Pinpoint the cell where the given text exists, returning its [X, Y] midpoint coordinate. 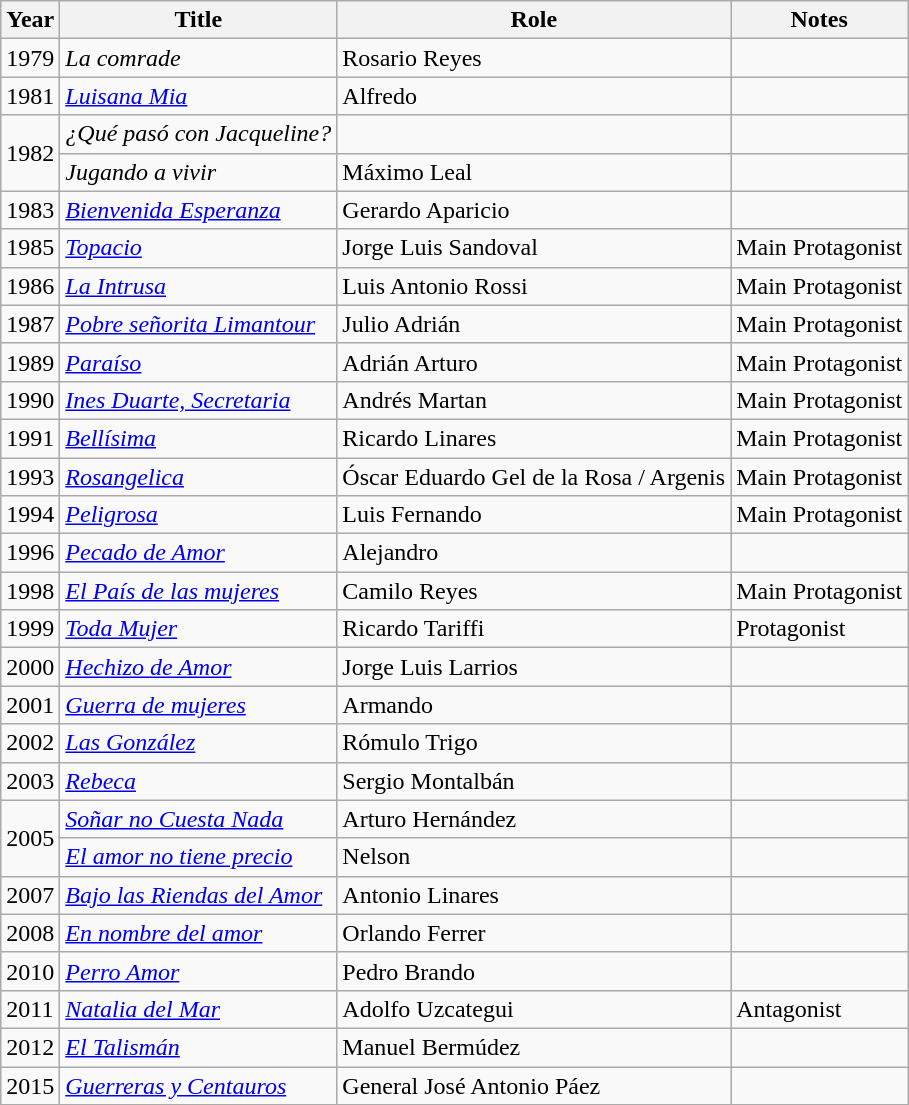
Las González [198, 743]
Pedro Brando [534, 971]
1982 [30, 153]
Pecado de Amor [198, 553]
Ines Duarte, Secretaria [198, 400]
2010 [30, 971]
Jorge Luis Larrios [534, 667]
Rómulo Trigo [534, 743]
2000 [30, 667]
2012 [30, 1047]
1998 [30, 591]
Jugando a vivir [198, 172]
La comrade [198, 58]
Guerreras y Centauros [198, 1085]
Bienvenida Esperanza [198, 210]
2015 [30, 1085]
Peligrosa [198, 515]
El amor no tiene precio [198, 857]
Hechizo de Amor [198, 667]
En nombre del amor [198, 933]
Natalia del Mar [198, 1009]
Julio Adrián [534, 324]
Toda Mujer [198, 629]
1994 [30, 515]
Alfredo [534, 96]
Jorge Luis Sandoval [534, 248]
Ricardo Linares [534, 438]
¿Qué pasó con Jacqueline? [198, 134]
Adolfo Uzcategui [534, 1009]
2001 [30, 705]
Adrián Arturo [534, 362]
1981 [30, 96]
2011 [30, 1009]
Rosangelica [198, 477]
2008 [30, 933]
Armando [534, 705]
2003 [30, 781]
Nelson [534, 857]
1999 [30, 629]
Luis Antonio Rossi [534, 286]
Rosario Reyes [534, 58]
Rebeca [198, 781]
Protagonist [820, 629]
Year [30, 20]
Antonio Linares [534, 895]
Manuel Bermúdez [534, 1047]
Topacio [198, 248]
1985 [30, 248]
Gerardo Aparicio [534, 210]
2007 [30, 895]
Alejandro [534, 553]
Luis Fernando [534, 515]
General José Antonio Páez [534, 1085]
Andrés Martan [534, 400]
Pobre señorita Limantour [198, 324]
Guerra de mujeres [198, 705]
Óscar Eduardo Gel de la Rosa / Argenis [534, 477]
Notes [820, 20]
1983 [30, 210]
Bajo las Riendas del Amor [198, 895]
2002 [30, 743]
1991 [30, 438]
Máximo Leal [534, 172]
1979 [30, 58]
Arturo Hernández [534, 819]
1987 [30, 324]
Role [534, 20]
Soñar no Cuesta Nada [198, 819]
Title [198, 20]
2005 [30, 838]
Bellísima [198, 438]
Ricardo Tariffi [534, 629]
Camilo Reyes [534, 591]
El Talismán [198, 1047]
Luisana Mia [198, 96]
Paraíso [198, 362]
1989 [30, 362]
Orlando Ferrer [534, 933]
Perro Amor [198, 971]
La Intrusa [198, 286]
1990 [30, 400]
Antagonist [820, 1009]
1996 [30, 553]
1986 [30, 286]
1993 [30, 477]
Sergio Montalbán [534, 781]
El País de las mujeres [198, 591]
